Pinpoint the cell where the given text exists, returning its [X, Y] midpoint coordinate. 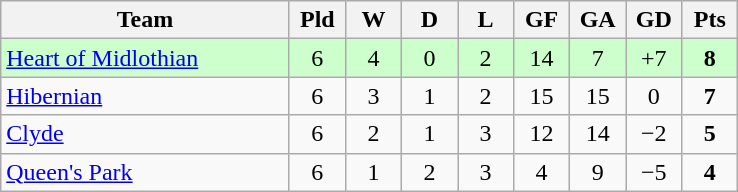
GF [542, 20]
L [486, 20]
Pld [317, 20]
D [429, 20]
5 [710, 134]
Heart of Midlothian [146, 58]
Clyde [146, 134]
GA [598, 20]
Hibernian [146, 96]
12 [542, 134]
−5 [654, 172]
Team [146, 20]
+7 [654, 58]
8 [710, 58]
Queen's Park [146, 172]
−2 [654, 134]
W [373, 20]
GD [654, 20]
Pts [710, 20]
9 [598, 172]
